Return (x, y) of the center of cell containing provided text 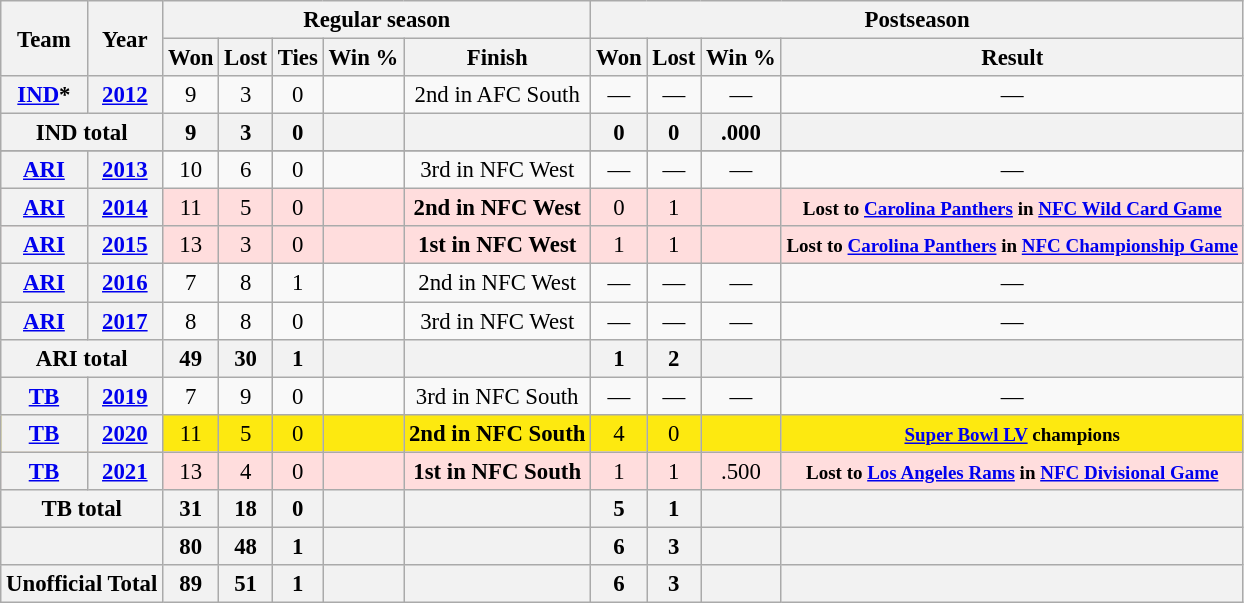
2014 (125, 208)
2nd in NFC South (498, 433)
Year (125, 38)
Unofficial Total (82, 584)
Finish (498, 58)
49 (191, 358)
Team (44, 38)
2019 (125, 396)
2016 (125, 283)
2nd in AFC South (498, 95)
.000 (741, 133)
Postseason (918, 20)
30 (246, 358)
18 (246, 509)
Lost to Los Angeles Rams in NFC Divisional Game (1012, 471)
1st in NFC South (498, 471)
2017 (125, 321)
2012 (125, 95)
10 (191, 170)
Ties (298, 58)
51 (246, 584)
ARI total (82, 358)
2020 (125, 433)
Result (1012, 58)
48 (246, 546)
TB total (82, 509)
.500 (741, 471)
2013 (125, 170)
Regular season (377, 20)
Super Bowl LV champions (1012, 433)
2015 (125, 245)
31 (191, 509)
80 (191, 546)
IND* (44, 95)
2021 (125, 471)
Lost to Carolina Panthers in NFC Wild Card Game (1012, 208)
Lost to Carolina Panthers in NFC Championship Game (1012, 245)
2 (674, 358)
89 (191, 584)
IND total (82, 133)
1st in NFC West (498, 245)
3rd in NFC South (498, 396)
